Pinpoint the cell where the given text exists, returning its [X, Y] midpoint coordinate. 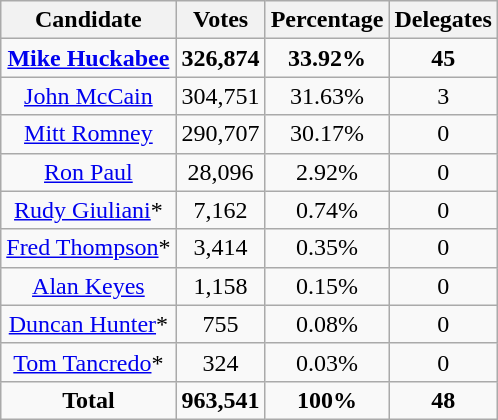
Rudy Giuliani* [88, 210]
0.74% [327, 210]
30.17% [327, 134]
Percentage [327, 20]
Mitt Romney [88, 134]
28,096 [220, 172]
Ron Paul [88, 172]
John McCain [88, 96]
Candidate [88, 20]
Mike Huckabee [88, 58]
33.92% [327, 58]
0.15% [327, 286]
0.08% [327, 324]
Total [88, 400]
48 [443, 400]
963,541 [220, 400]
3 [443, 96]
290,707 [220, 134]
326,874 [220, 58]
755 [220, 324]
3,414 [220, 248]
Votes [220, 20]
324 [220, 362]
0.03% [327, 362]
Fred Thompson* [88, 248]
0.35% [327, 248]
7,162 [220, 210]
31.63% [327, 96]
2.92% [327, 172]
Duncan Hunter* [88, 324]
Alan Keyes [88, 286]
1,158 [220, 286]
Tom Tancredo* [88, 362]
304,751 [220, 96]
100% [327, 400]
45 [443, 58]
Delegates [443, 20]
